Return the [x, y] coordinate for the center point of the cell that contains the specified text.  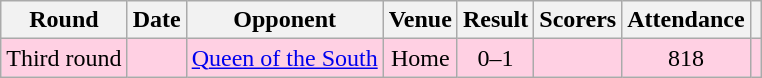
Attendance [686, 20]
Scorers [578, 20]
Round [64, 20]
Date [156, 20]
0–1 [495, 58]
Home [420, 58]
818 [686, 58]
Venue [420, 20]
Queen of the South [284, 58]
Result [495, 20]
Opponent [284, 20]
Third round [64, 58]
